Return the [x, y] coordinate for the center point of the cell that contains the specified text.  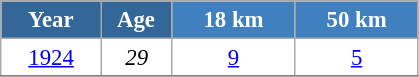
Age [136, 20]
5 [356, 58]
29 [136, 58]
18 km [234, 20]
1924 [52, 58]
9 [234, 58]
Year [52, 20]
50 km [356, 20]
